Return (X, Y) of the center of cell containing provided text 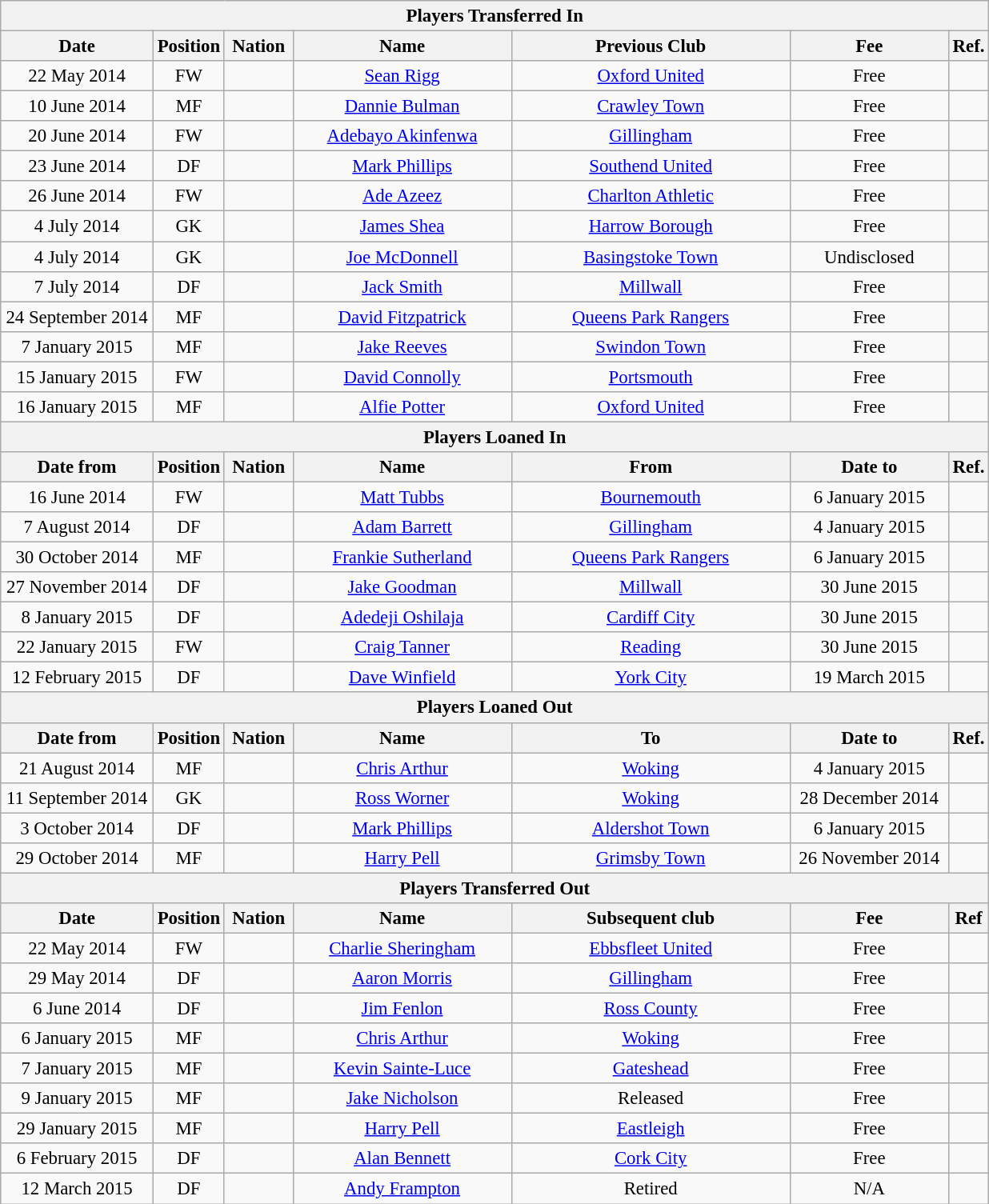
24 September 2014 (77, 317)
Frankie Sutherland (402, 558)
Joe McDonnell (402, 257)
Players Loaned Out (494, 708)
Eastleigh (651, 1129)
York City (651, 678)
Alan Bennett (402, 1159)
Grimsby Town (651, 858)
Retired (651, 1189)
Gateshead (651, 1069)
16 June 2014 (77, 497)
Reading (651, 647)
8 January 2015 (77, 618)
10 June 2014 (77, 106)
Ross Worner (402, 798)
20 June 2014 (77, 136)
19 March 2015 (869, 678)
26 June 2014 (77, 196)
Sean Rigg (402, 76)
Harrow Borough (651, 226)
Adam Barrett (402, 527)
Jake Nicholson (402, 1098)
Swindon Town (651, 346)
Crawley Town (651, 106)
11 September 2014 (77, 798)
Andy Frampton (402, 1189)
James Shea (402, 226)
Dave Winfield (402, 678)
21 August 2014 (77, 768)
Craig Tanner (402, 647)
29 January 2015 (77, 1129)
Dannie Bulman (402, 106)
Players Transferred In (494, 16)
Charlie Sheringham (402, 948)
16 January 2015 (77, 407)
3 October 2014 (77, 828)
David Connolly (402, 377)
12 February 2015 (77, 678)
Charlton Athletic (651, 196)
Aaron Morris (402, 978)
29 October 2014 (77, 858)
Undisclosed (869, 257)
Adebayo Akinfenwa (402, 136)
23 June 2014 (77, 166)
Players Loaned In (494, 437)
Subsequent club (651, 918)
27 November 2014 (77, 587)
15 January 2015 (77, 377)
Matt Tubbs (402, 497)
Cardiff City (651, 618)
Ref (968, 918)
6 February 2015 (77, 1159)
7 August 2014 (77, 527)
N/A (869, 1189)
Ross County (651, 1009)
Released (651, 1098)
Jake Reeves (402, 346)
Bournemouth (651, 497)
Alfie Potter (402, 407)
7 July 2014 (77, 286)
To (651, 738)
22 January 2015 (77, 647)
Ebbsfleet United (651, 948)
Jack Smith (402, 286)
Aldershot Town (651, 828)
Players Transferred Out (494, 888)
Previous Club (651, 46)
David Fitzpatrick (402, 317)
From (651, 467)
Southend United (651, 166)
Jake Goodman (402, 587)
28 December 2014 (869, 798)
Kevin Sainte-Luce (402, 1069)
Basingstoke Town (651, 257)
Portsmouth (651, 377)
26 November 2014 (869, 858)
Jim Fenlon (402, 1009)
Cork City (651, 1159)
Ade Azeez (402, 196)
29 May 2014 (77, 978)
9 January 2015 (77, 1098)
6 June 2014 (77, 1009)
30 October 2014 (77, 558)
12 March 2015 (77, 1189)
Adedeji Oshilaja (402, 618)
